Scan for the cell matching the given text and deliver its (X, Y) coordinate at center. 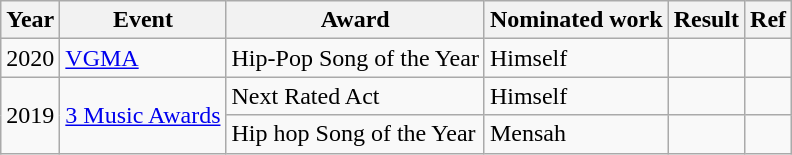
Hip-Pop Song of the Year (355, 58)
2020 (30, 58)
Ref (768, 20)
Hip hop Song of the Year (355, 134)
VGMA (143, 58)
Next Rated Act (355, 96)
Nominated work (576, 20)
Mensah (576, 134)
Result (706, 20)
Event (143, 20)
Award (355, 20)
2019 (30, 115)
3 Music Awards (143, 115)
Year (30, 20)
